Identify which cell holds the provided text, then report its [x, y] central coordinate. 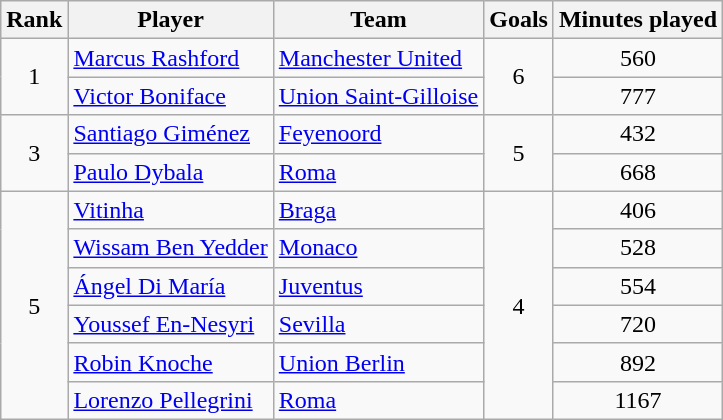
Victor Boniface [170, 96]
4 [519, 305]
Vitinha [170, 210]
Player [170, 20]
3 [34, 153]
Youssef En-Nesyri [170, 324]
Union Saint-Gilloise [378, 96]
892 [638, 362]
Paulo Dybala [170, 172]
Robin Knoche [170, 362]
Santiago Giménez [170, 134]
Braga [378, 210]
Feyenoord [378, 134]
Minutes played [638, 20]
Juventus [378, 286]
Team [378, 20]
1 [34, 77]
Manchester United [378, 58]
560 [638, 58]
Ángel Di María [170, 286]
528 [638, 248]
668 [638, 172]
Goals [519, 20]
720 [638, 324]
777 [638, 96]
Wissam Ben Yedder [170, 248]
Marcus Rashford [170, 58]
Monaco [378, 248]
554 [638, 286]
432 [638, 134]
1167 [638, 400]
Union Berlin [378, 362]
Lorenzo Pellegrini [170, 400]
6 [519, 77]
Sevilla [378, 324]
Rank [34, 20]
406 [638, 210]
